Return the (X, Y) coordinate for the center point of the cell that contains the specified text.  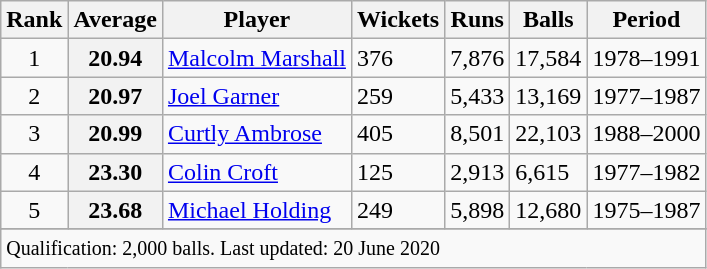
Wickets (398, 20)
Joel Garner (256, 96)
3 (34, 134)
23.30 (116, 172)
1 (34, 58)
17,584 (548, 58)
20.94 (116, 58)
12,680 (548, 210)
Michael Holding (256, 210)
1988–2000 (646, 134)
22,103 (548, 134)
5,433 (478, 96)
405 (398, 134)
1977–1987 (646, 96)
20.97 (116, 96)
13,169 (548, 96)
Player (256, 20)
5 (34, 210)
Qualification: 2,000 balls. Last updated: 20 June 2020 (354, 248)
2 (34, 96)
1978–1991 (646, 58)
1977–1982 (646, 172)
2,913 (478, 172)
5,898 (478, 210)
7,876 (478, 58)
Average (116, 20)
Period (646, 20)
Malcolm Marshall (256, 58)
Runs (478, 20)
Colin Croft (256, 172)
6,615 (548, 172)
Curtly Ambrose (256, 134)
249 (398, 210)
1975–1987 (646, 210)
20.99 (116, 134)
8,501 (478, 134)
376 (398, 58)
Balls (548, 20)
259 (398, 96)
4 (34, 172)
23.68 (116, 210)
125 (398, 172)
Rank (34, 20)
